Identify which cell holds the provided text, then report its [X, Y] central coordinate. 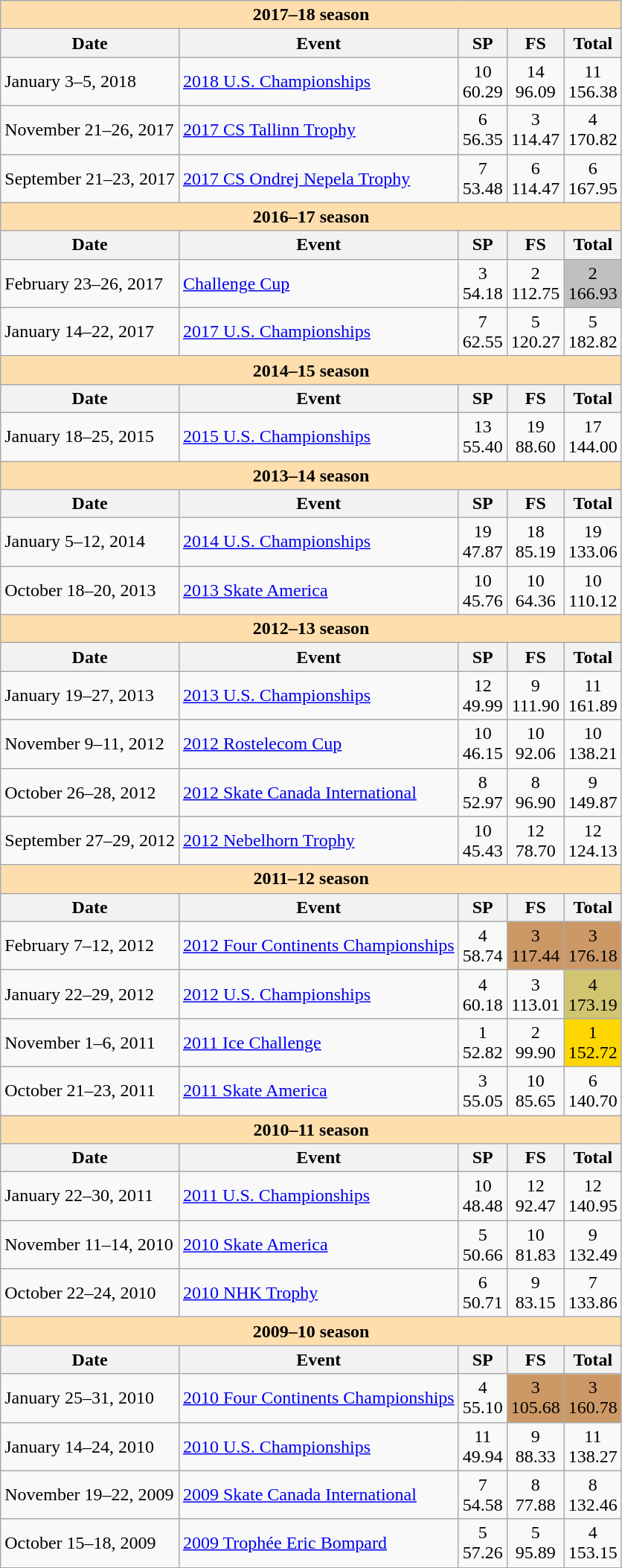
8 132.46 [592, 1494]
2010 Skate America [318, 1244]
4 173.19 [592, 994]
October 21–23, 2011 [90, 1091]
November 19–22, 2009 [90, 1494]
10 45.43 [482, 841]
3 176.18 [592, 945]
2014–15 season [311, 370]
2010 NHK Trophy [318, 1293]
9 149.87 [592, 792]
13 55.40 [482, 436]
12 78.70 [536, 841]
7 62.55 [482, 332]
3 55.05 [482, 1091]
2010 U.S. Championships [318, 1447]
8 96.90 [536, 792]
2018 U.S. Championships [318, 82]
2 99.90 [536, 1042]
2011 Ice Challenge [318, 1042]
2010 Four Continents Championships [318, 1398]
12 124.13 [592, 841]
2 166.93 [592, 283]
10 64.36 [536, 591]
3 114.47 [536, 129]
14 96.09 [536, 82]
November 9–11, 2012 [90, 744]
3 105.68 [536, 1398]
January 3–5, 2018 [90, 82]
10 60.29 [482, 82]
19 47.87 [482, 542]
9 132.49 [592, 1244]
17 144.00 [592, 436]
October 18–20, 2013 [90, 591]
January 18–25, 2015 [90, 436]
19 133.06 [592, 542]
4 170.82 [592, 129]
1 152.72 [592, 1042]
12 92.47 [536, 1197]
10 48.48 [482, 1197]
1 52.82 [482, 1042]
3 113.01 [536, 994]
2012 U.S. Championships [318, 994]
7 54.58 [482, 1494]
9 88.33 [536, 1447]
January 5–12, 2014 [90, 542]
2014 U.S. Championships [318, 542]
2011 Skate America [318, 1091]
2013 U.S. Championships [318, 695]
11 161.89 [592, 695]
2013–14 season [311, 476]
3 54.18 [482, 283]
2009–10 season [311, 1331]
January 22–29, 2012 [90, 994]
November 1–6, 2011 [90, 1042]
5 95.89 [536, 1543]
2017 CS Tallinn Trophy [318, 129]
6 114.47 [536, 179]
18 85.19 [536, 542]
2012–13 season [311, 629]
September 21–23, 2017 [90, 179]
5 182.82 [592, 332]
10 85.65 [536, 1091]
8 52.97 [482, 792]
7 133.86 [592, 1293]
10 92.06 [536, 744]
October 22–24, 2010 [90, 1293]
6 140.70 [592, 1091]
2010–11 season [311, 1129]
5 120.27 [536, 332]
2017–18 season [311, 15]
January 14–22, 2017 [90, 332]
10 81.83 [536, 1244]
7 53.48 [482, 179]
2012 Four Continents Championships [318, 945]
January 14–24, 2010 [90, 1447]
6 56.35 [482, 129]
September 27–29, 2012 [90, 841]
2013 Skate America [318, 591]
2012 Rostelecom Cup [318, 744]
2009 Trophée Eric Bompard [318, 1543]
2017 CS Ondrej Nepela Trophy [318, 179]
11 49.94 [482, 1447]
2017 U.S. Championships [318, 332]
January 22–30, 2011 [90, 1197]
2 112.75 [536, 283]
9 83.15 [536, 1293]
2011 U.S. Championships [318, 1197]
3 117.44 [536, 945]
2009 Skate Canada International [318, 1494]
9 111.90 [536, 695]
12 49.99 [482, 695]
2015 U.S. Championships [318, 436]
2016–17 season [311, 217]
11 156.38 [592, 82]
10 45.76 [482, 591]
10 46.15 [482, 744]
10 138.21 [592, 744]
October 26–28, 2012 [90, 792]
2012 Nebelhorn Trophy [318, 841]
4 153.15 [592, 1543]
November 21–26, 2017 [90, 129]
6 50.71 [482, 1293]
4 60.18 [482, 994]
5 57.26 [482, 1543]
11 138.27 [592, 1447]
2011–12 season [311, 879]
February 23–26, 2017 [90, 283]
10 110.12 [592, 591]
8 77.88 [536, 1494]
5 50.66 [482, 1244]
February 7–12, 2012 [90, 945]
4 58.74 [482, 945]
October 15–18, 2009 [90, 1543]
12 140.95 [592, 1197]
3 160.78 [592, 1398]
6 167.95 [592, 179]
Challenge Cup [318, 283]
November 11–14, 2010 [90, 1244]
January 19–27, 2013 [90, 695]
2012 Skate Canada International [318, 792]
19 88.60 [536, 436]
4 55.10 [482, 1398]
January 25–31, 2010 [90, 1398]
